Scan for the cell matching the given text and deliver its (X, Y) coordinate at center. 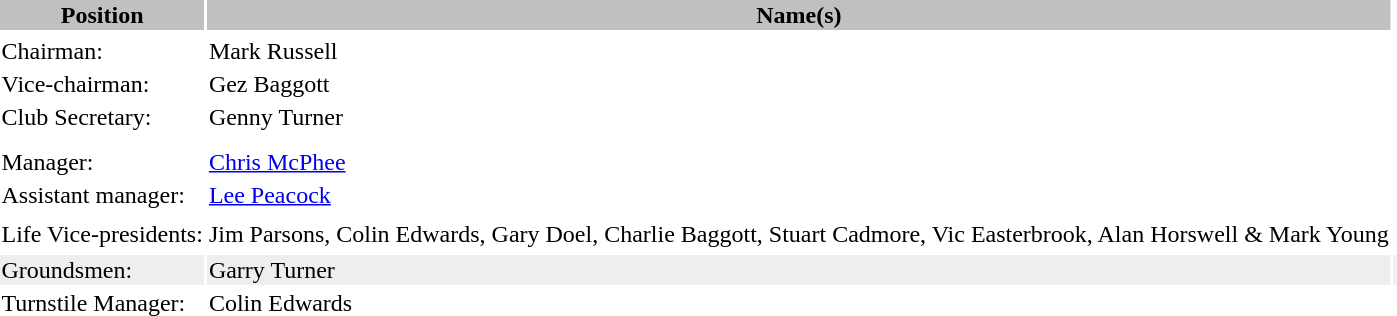
Life Vice-presidents: (102, 234)
Manager: (102, 162)
Assistant manager: (102, 195)
Genny Turner (798, 117)
Mark Russell (798, 51)
Groundsmen: (102, 270)
Name(s) (798, 15)
Chairman: (102, 51)
Vice-chairman: (102, 84)
Position (102, 15)
Gez Baggott (798, 84)
Lee Peacock (798, 195)
Garry Turner (798, 270)
Jim Parsons, Colin Edwards, Gary Doel, Charlie Baggott, Stuart Cadmore, Vic Easterbrook, Alan Horswell & Mark Young (798, 234)
Chris McPhee (798, 162)
Club Secretary: (102, 117)
